Find where the given text appears and provide that cell's center as (X, Y) coordinate. 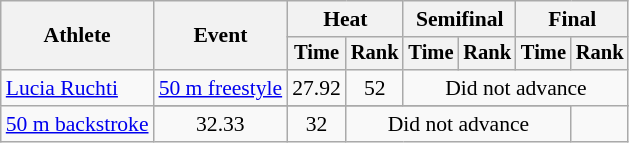
52 (375, 88)
32 (316, 124)
27.92 (316, 88)
Semifinal (459, 19)
50 m freestyle (221, 88)
Heat (345, 19)
Final (572, 19)
Lucia Ruchti (78, 88)
32.33 (221, 124)
Event (221, 36)
50 m backstroke (78, 124)
Athlete (78, 36)
